Pinpoint the cell where the given text exists, returning its (X, Y) midpoint coordinate. 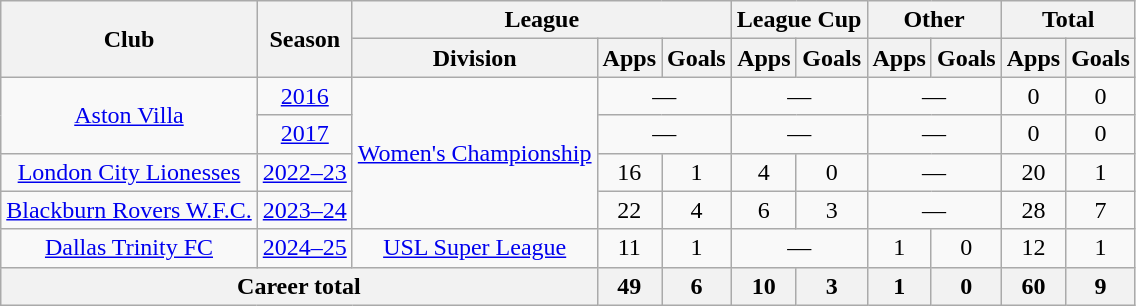
28 (1033, 210)
Total (1068, 20)
Other (934, 20)
2016 (304, 96)
16 (629, 172)
Season (304, 39)
12 (1033, 248)
Club (129, 39)
2017 (304, 134)
11 (629, 248)
Aston Villa (129, 115)
9 (1101, 286)
22 (629, 210)
Blackburn Rovers W.F.C. (129, 210)
Dallas Trinity FC (129, 248)
Career total (299, 286)
Women's Championship (474, 153)
7 (1101, 210)
49 (629, 286)
Division (474, 58)
2022–23 (304, 172)
2024–25 (304, 248)
20 (1033, 172)
60 (1033, 286)
10 (764, 286)
League Cup (799, 20)
USL Super League (474, 248)
London City Lionesses (129, 172)
2023–24 (304, 210)
League (542, 20)
